Scan for the cell matching the given text and deliver its [x, y] coordinate at center. 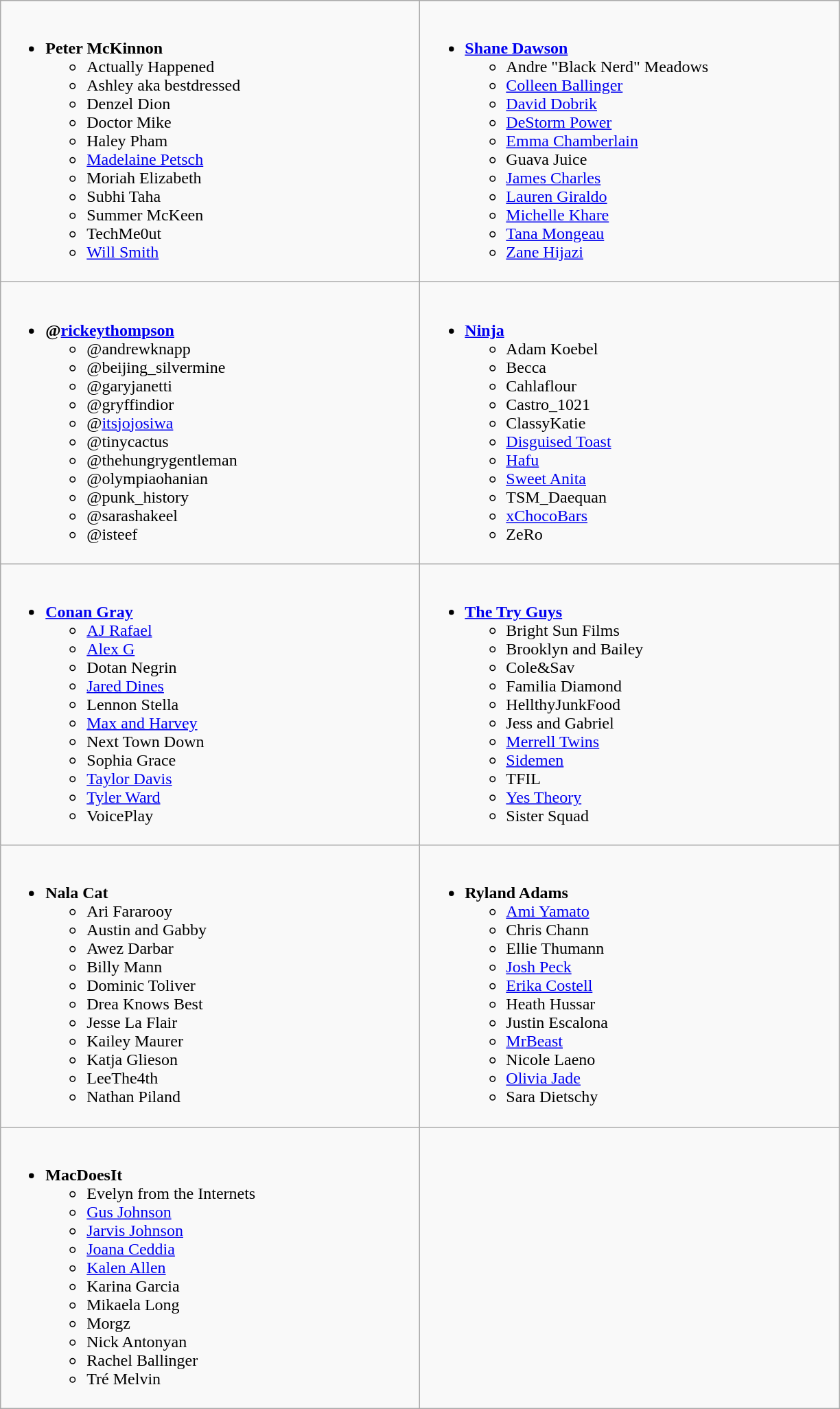
Ryland AdamsAmi YamatoChris ChannEllie ThumannJosh PeckErika CostellHeath HussarJustin EscalonaMrBeastNicole LaenoOlivia JadeSara Dietschy [630, 986]
Nala CatAri FararooyAustin and GabbyAwez DarbarBilly MannDominic ToliverDrea Knows BestJesse La FlairKailey MaurerKatja GliesonLeeThe4thNathan Piland [210, 986]
The Try GuysBright Sun FilmsBrooklyn and BaileyCole&SavFamilia DiamondHellthyJunkFoodJess and GabrielMerrell TwinsSidemenTFILYes TheorySister Squad [630, 704]
NinjaAdam KoebelBeccaCahlaflourCastro_1021ClassyKatieDisguised ToastHafuSweet AnitaTSM_DaequanxChocoBarsZeRo [630, 423]
Conan GrayAJ RafaelAlex GDotan NegrinJared DinesLennon StellaMax and HarveyNext Town DownSophia GraceTaylor DavisTyler WardVoicePlay [210, 704]
